Locate the cell with the specified text and output its [X, Y] center coordinate. 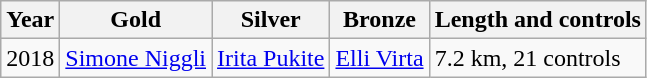
Bronze [380, 20]
Year [30, 20]
Irita Pukite [271, 58]
Elli Virta [380, 58]
Silver [271, 20]
2018 [30, 58]
Length and controls [538, 20]
7.2 km, 21 controls [538, 58]
Simone Niggli [136, 58]
Gold [136, 20]
